Locate the cell with the specified text and output its (X, Y) center coordinate. 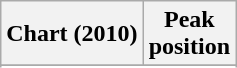
Peakposition (189, 34)
Chart (2010) (72, 34)
